Extract the [x, y] coordinate from the center of the cell holding the provided text.  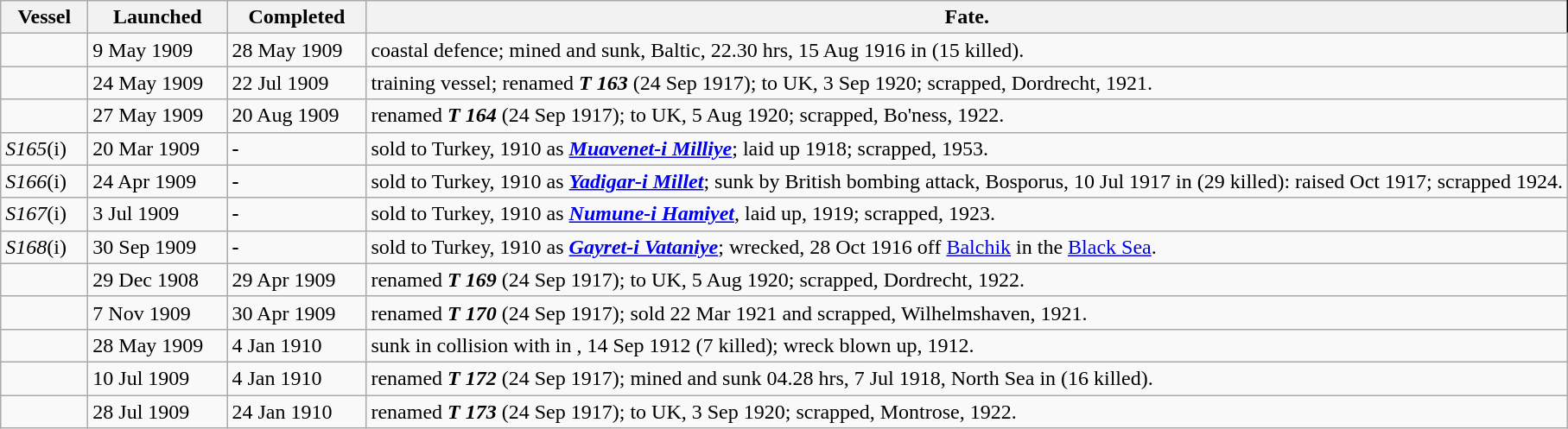
renamed T 173 (24 Sep 1917); to UK, 3 Sep 1920; scrapped, Montrose, 1922. [968, 412]
28 Jul 1909 [157, 412]
29 Dec 1908 [157, 280]
10 Jul 1909 [157, 378]
training vessel; renamed T 163 (24 Sep 1917); to UK, 3 Sep 1920; scrapped, Dordrecht, 1921. [968, 83]
29 Apr 1909 [297, 280]
Vessel [45, 17]
sold to Turkey, 1910 as Numune-i Hamiyet, laid up, 1919; scrapped, 1923. [968, 214]
renamed T 170 (24 Sep 1917); sold 22 Mar 1921 and scrapped, Wilhelmshaven, 1921. [968, 312]
sold to Turkey, 1910 as Muavenet-i Milliye; laid up 1918; scrapped, 1953. [968, 148]
sold to Turkey, 1910 as Gayret-i Vataniye; wrecked, 28 Oct 1916 off Balchik in the Black Sea. [968, 247]
sold to Turkey, 1910 as Yadigar-i Millet; sunk by British bombing attack, Bosporus, 10 Jul 1917 in (29 killed): raised Oct 1917; scrapped 1924. [968, 181]
renamed T 172 (24 Sep 1917); mined and sunk 04.28 hrs, 7 Jul 1918, North Sea in (16 killed). [968, 378]
Launched [157, 17]
30 Sep 1909 [157, 247]
Fate. [968, 17]
24 May 1909 [157, 83]
S168(i) [45, 247]
7 Nov 1909 [157, 312]
S166(i) [45, 181]
renamed T 164 (24 Sep 1917); to UK, 5 Aug 1920; scrapped, Bo'ness, 1922. [968, 116]
sunk in collision with in , 14 Sep 1912 (7 killed); wreck blown up, 1912. [968, 345]
S165(i) [45, 148]
20 Mar 1909 [157, 148]
Completed [297, 17]
9 May 1909 [157, 50]
3 Jul 1909 [157, 214]
24 Apr 1909 [157, 181]
20 Aug 1909 [297, 116]
27 May 1909 [157, 116]
S167(i) [45, 214]
coastal defence; mined and sunk, Baltic, 22.30 hrs, 15 Aug 1916 in (15 killed). [968, 50]
22 Jul 1909 [297, 83]
30 Apr 1909 [297, 312]
renamed T 169 (24 Sep 1917); to UK, 5 Aug 1920; scrapped, Dordrecht, 1922. [968, 280]
24 Jan 1910 [297, 412]
